Identify which cell holds the provided text, then report its [x, y] central coordinate. 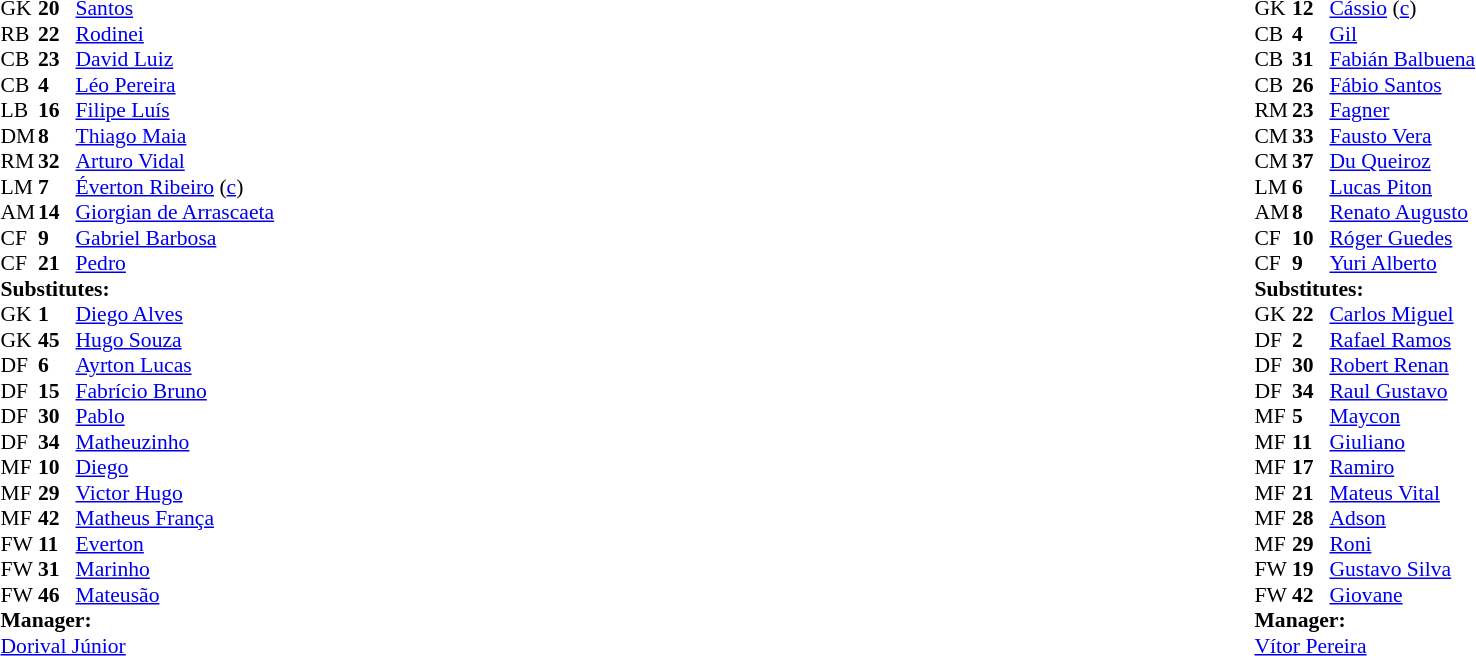
14 [57, 213]
16 [57, 111]
1 [57, 315]
Rodinei [176, 34]
Raul Gustavo [1402, 391]
Maycon [1402, 417]
Giorgian de Arrascaeta [176, 213]
Giovane [1402, 595]
Mateus Vital [1402, 493]
Renato Augusto [1402, 213]
17 [1311, 467]
28 [1311, 519]
LB [19, 111]
Gustavo Silva [1402, 569]
Filipe Luís [176, 111]
7 [57, 187]
46 [57, 595]
Adson [1402, 519]
Rafael Ramos [1402, 340]
Arturo Vidal [176, 161]
Fábio Santos [1402, 85]
Robert Renan [1402, 365]
Pedro [176, 263]
37 [1311, 161]
Thiago Maia [176, 136]
DM [19, 136]
Diego [176, 467]
RB [19, 34]
Everton [176, 544]
Matheus França [176, 519]
19 [1311, 569]
5 [1311, 417]
Carlos Miguel [1402, 315]
Pablo [176, 417]
Léo Pereira [176, 85]
Du Queiroz [1402, 161]
Mateusão [176, 595]
Fabián Balbuena [1402, 59]
Victor Hugo [176, 493]
Fabrício Bruno [176, 391]
Yuri Alberto [1402, 263]
Ayrton Lucas [176, 365]
26 [1311, 85]
Róger Guedes [1402, 238]
Ramiro [1402, 467]
Fagner [1402, 111]
Gil [1402, 34]
Gabriel Barbosa [176, 238]
Lucas Piton [1402, 187]
David Luiz [176, 59]
45 [57, 340]
Fausto Vera [1402, 136]
Matheuzinho [176, 442]
Giuliano [1402, 442]
Diego Alves [176, 315]
15 [57, 391]
2 [1311, 340]
Roni [1402, 544]
Éverton Ribeiro (c) [176, 187]
Hugo Souza [176, 340]
32 [57, 161]
Marinho [176, 569]
33 [1311, 136]
